Return the [x, y] coordinate for the center point of the cell that contains the specified text.  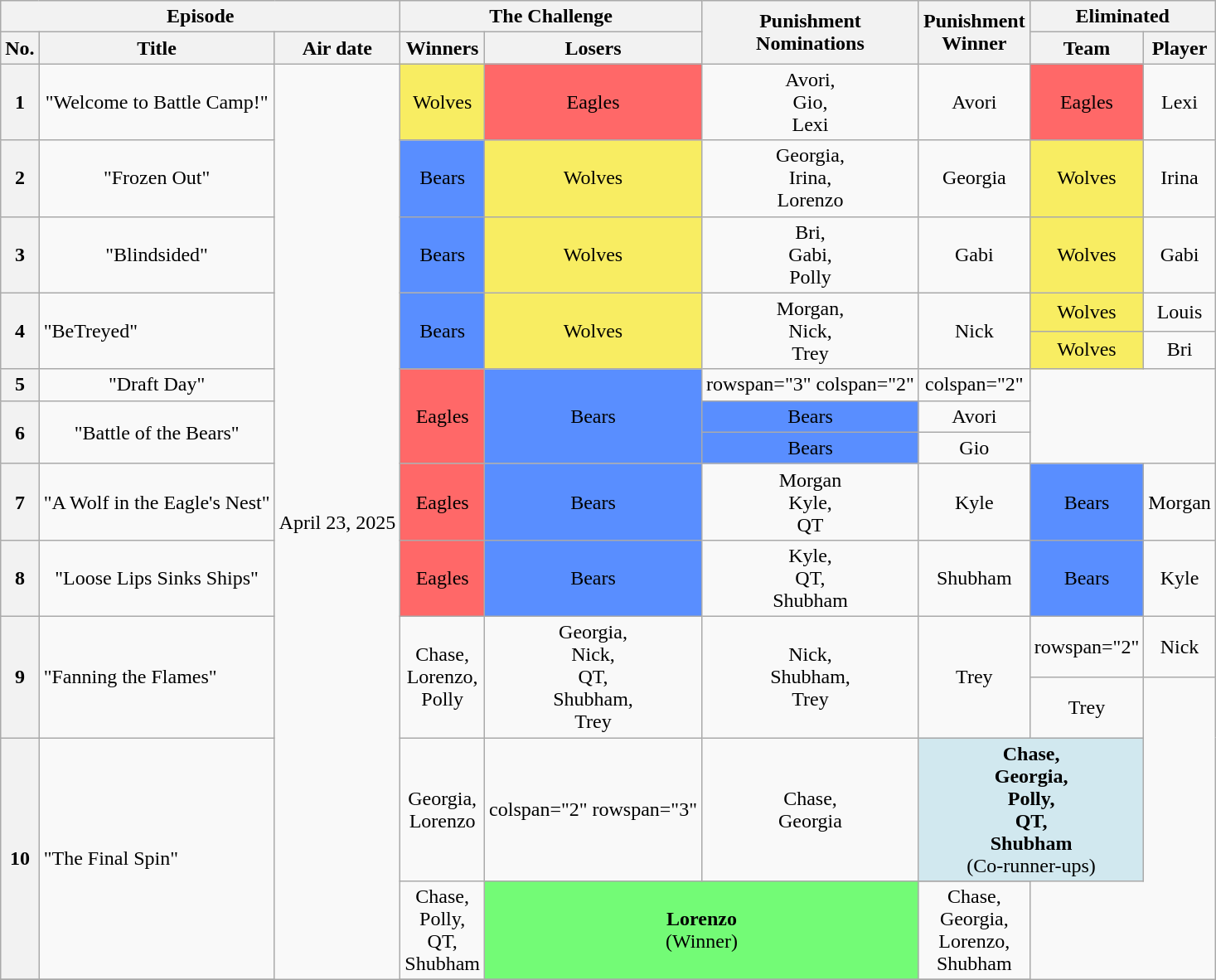
Georgia,Irina,Lorenzo [810, 178]
Chase,Lorenzo,Polly [443, 677]
Bri [1180, 350]
colspan="2" rowspan="3" [593, 809]
Lexi [1180, 102]
4 [20, 331]
April 23, 2025 [337, 522]
Air date [337, 48]
Player [1180, 48]
5 [20, 385]
10 [20, 859]
9 [20, 677]
Louis [1180, 312]
"Draft Day" [157, 385]
Shubham [974, 578]
3 [20, 255]
Bri,Gabi,Polly [810, 255]
Gio [974, 448]
"Blindsided" [157, 255]
"The Final Spin" [157, 859]
Title [157, 48]
Winners [443, 48]
8 [20, 578]
Chase,Georgia,Polly,QT,Shubham(Co-runner-ups) [1031, 809]
Georgia,Nick,QT,Shubham,Trey [593, 677]
Eliminated [1122, 17]
Losers [593, 48]
7 [20, 502]
Irina [1180, 178]
The Challenge [551, 17]
Episode [201, 17]
"Battle of the Bears" [157, 432]
"Loose Lips Sinks Ships" [157, 578]
Nick,Shubham,Trey [810, 677]
colspan="2" [974, 385]
Team [1087, 48]
PunishmentNominations [810, 32]
Kyle,QT,Shubham [810, 578]
"Welcome to Battle Camp!" [157, 102]
Lorenzo(Winner) [702, 930]
Chase,Polly,QT,Shubham [443, 930]
2 [20, 178]
Morgan [1180, 502]
"Fanning the Flames" [157, 677]
PunishmentWinner [974, 32]
1 [20, 102]
Chase,Georgia,Lorenzo,Shubham [974, 930]
Avori,Gio,Lexi [810, 102]
Georgia [974, 178]
Georgia,Lorenzo [443, 809]
"A Wolf in the Eagle's Nest" [157, 502]
MorganKyle,QT [810, 502]
"BeTreyed" [157, 331]
Chase,Georgia [810, 809]
No. [20, 48]
"Frozen Out" [157, 178]
Morgan,Nick,Trey [810, 331]
6 [20, 432]
rowspan="2" [1087, 647]
rowspan="3" colspan="2" [810, 385]
